From the cell containing the given text, extract its center point as [X, Y] coordinate. 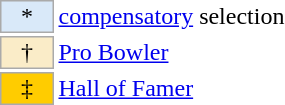
* [27, 16]
‡ [27, 88]
† [27, 52]
